Capture the cell that displays the provided text and extract its [X, Y] central coordinate. 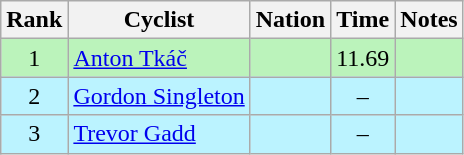
1 [34, 58]
3 [34, 134]
11.69 [363, 58]
Notes [429, 20]
Nation [290, 20]
Anton Tkáč [159, 58]
Rank [34, 20]
Cyclist [159, 20]
Trevor Gadd [159, 134]
2 [34, 96]
Time [363, 20]
Gordon Singleton [159, 96]
